Capture the cell that displays the provided text and extract its [x, y] central coordinate. 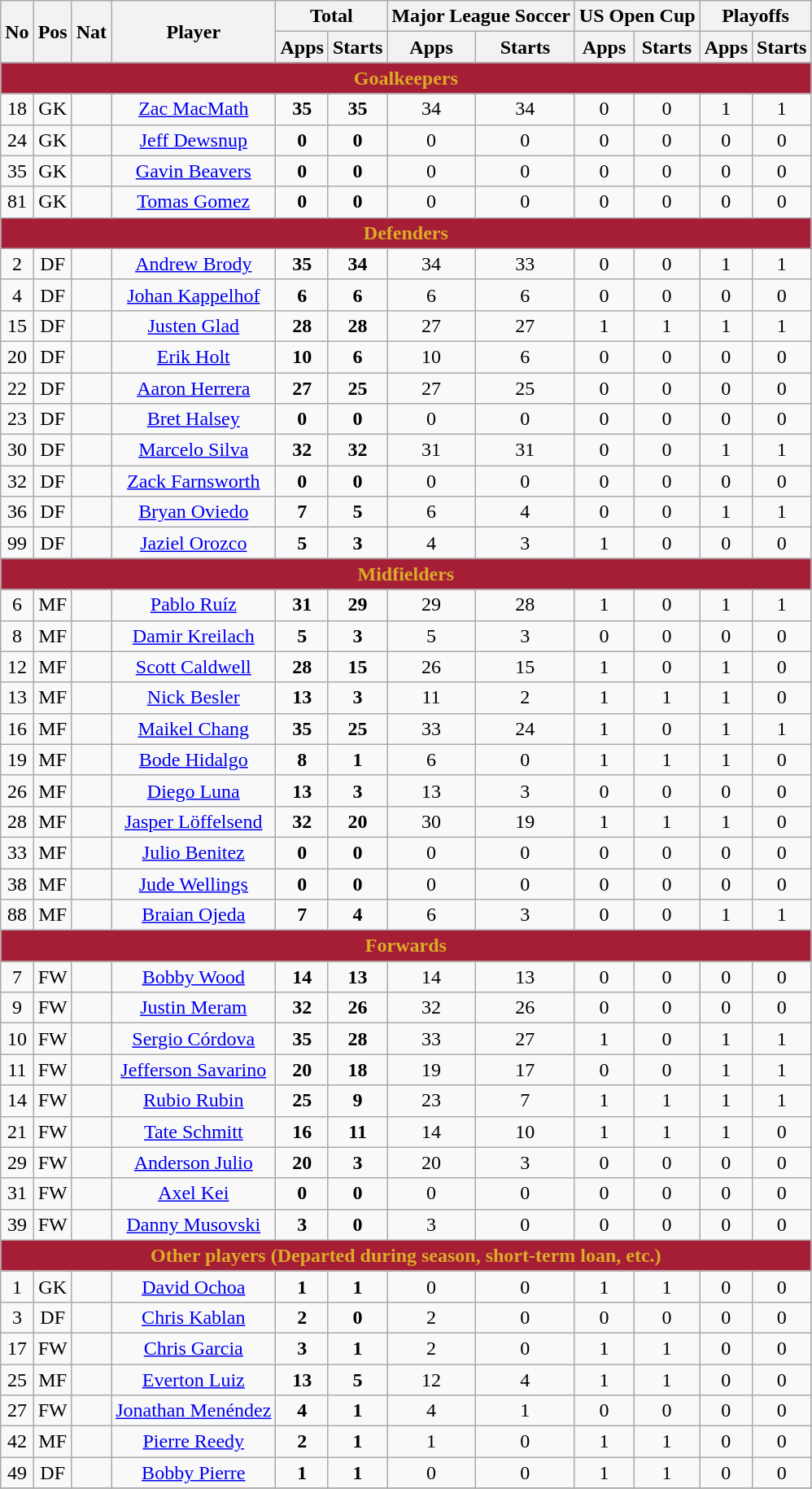
Zac MacMath [194, 109]
Goalkeepers [406, 78]
Chris Kablan [194, 1317]
Nick Besler [194, 698]
Tomas Gomez [194, 202]
22 [17, 388]
Marcelo Silva [194, 450]
88 [17, 915]
21 [17, 1132]
Erik Holt [194, 357]
Gavin Beavers [194, 171]
Rubio Rubin [194, 1101]
Everton Luiz [194, 1380]
Pablo Ruíz [194, 605]
Justen Glad [194, 326]
Danny Musovski [194, 1224]
Jeff Dewsnup [194, 140]
Other players (Departed during season, short-term loan, etc.) [406, 1255]
Sergio Córdova [194, 1039]
Bryan Oviedo [194, 512]
US Open Cup [637, 16]
Jasper Löffelsend [194, 821]
99 [17, 543]
49 [17, 1473]
Nat [91, 32]
39 [17, 1224]
Pos [52, 32]
Jonathan Menéndez [194, 1411]
Jaziel Orozco [194, 543]
Maikel Chang [194, 729]
Defenders [406, 233]
36 [17, 512]
38 [17, 883]
Anderson Julio [194, 1163]
Scott Caldwell [194, 667]
Justin Meram [194, 1008]
Bobby Wood [194, 977]
Major League Soccer [482, 16]
Bode Hidalgo [194, 760]
42 [17, 1442]
Aaron Herrera [194, 388]
David Ochoa [194, 1286]
Playoffs [755, 16]
Zack Farnsworth [194, 481]
Tate Schmitt [194, 1132]
Bret Halsey [194, 419]
Johan Kappelhof [194, 295]
Jude Wellings [194, 883]
Player [194, 32]
No [17, 32]
Jefferson Savarino [194, 1070]
Forwards [406, 946]
Diego Luna [194, 790]
Total [332, 16]
Damir Kreilach [194, 636]
Andrew Brody [194, 264]
Midfielders [406, 574]
81 [17, 202]
Axel Kei [194, 1193]
Pierre Reedy [194, 1442]
Braian Ojeda [194, 915]
Julio Benitez [194, 852]
Bobby Pierre [194, 1473]
Chris Garcia [194, 1348]
